Scan for the cell matching the given text and deliver its (x, y) coordinate at center. 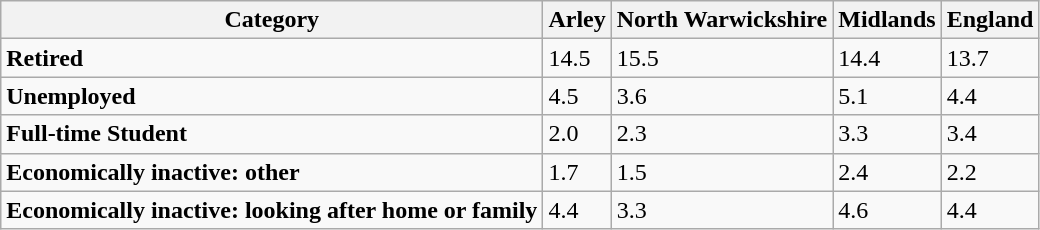
Economically inactive: looking after home or family (272, 210)
Unemployed (272, 96)
Arley (577, 20)
14.5 (577, 58)
2.3 (722, 134)
2.0 (577, 134)
Midlands (887, 20)
14.4 (887, 58)
Category (272, 20)
4.5 (577, 96)
Retired (272, 58)
13.7 (990, 58)
3.4 (990, 134)
2.2 (990, 172)
North Warwickshire (722, 20)
4.6 (887, 210)
1.5 (722, 172)
Economically inactive: other (272, 172)
2.4 (887, 172)
15.5 (722, 58)
England (990, 20)
5.1 (887, 96)
Full-time Student (272, 134)
1.7 (577, 172)
3.6 (722, 96)
